For the text-containing cell, return its midpoint in (x, y) coordinate format. 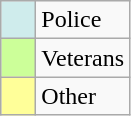
Other (83, 96)
Veterans (83, 58)
Police (83, 20)
